Return [X, Y] of the center of cell containing provided text 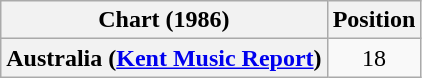
18 [374, 58]
Chart (1986) [164, 20]
Australia (Kent Music Report) [164, 58]
Position [374, 20]
